Identify which cell holds the provided text, then report its [x, y] central coordinate. 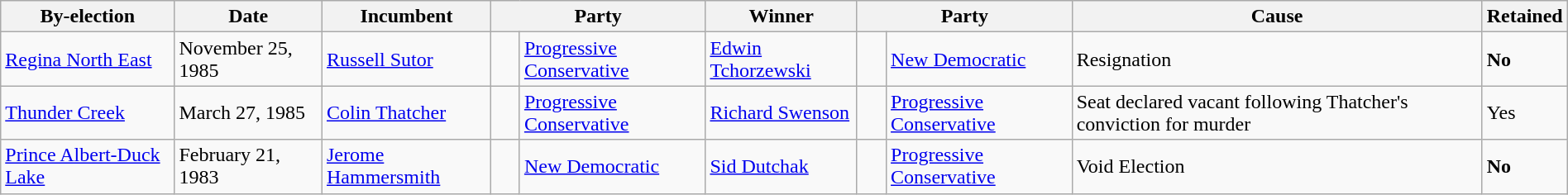
Richard Swenson [782, 112]
March 27, 1985 [248, 112]
Cause [1277, 17]
Thunder Creek [88, 112]
Winner [782, 17]
Yes [1525, 112]
Date [248, 17]
Incumbent [406, 17]
Seat declared vacant following Thatcher's conviction for murder [1277, 112]
Russell Sutor [406, 59]
Regina North East [88, 59]
Colin Thatcher [406, 112]
Sid Dutchak [782, 167]
Retained [1525, 17]
Edwin Tchorzewski [782, 59]
November 25, 1985 [248, 59]
Void Election [1277, 167]
Resignation [1277, 59]
By-election [88, 17]
February 21, 1983 [248, 167]
Jerome Hammersmith [406, 167]
Prince Albert-Duck Lake [88, 167]
